Find where the given text appears and provide that cell's center as (X, Y) coordinate. 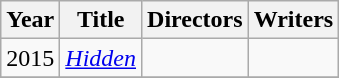
Year (30, 20)
Title (101, 20)
Hidden (101, 58)
Directors (196, 20)
2015 (30, 58)
Writers (294, 20)
